Pinpoint the cell where the given text exists, returning its (x, y) midpoint coordinate. 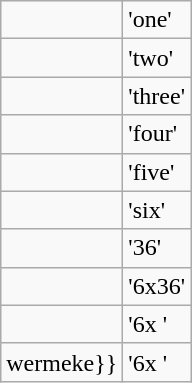
'36' (157, 248)
'six' (157, 210)
'three' (157, 96)
'four' (157, 134)
'five' (157, 172)
'two' (157, 58)
wermeke}} (62, 362)
'one' (157, 20)
'6x36' (157, 286)
